Capture the cell that displays the provided text and extract its (x, y) central coordinate. 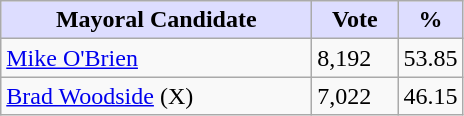
53.85 (430, 58)
7,022 (355, 96)
Mike O'Brien (156, 58)
% (430, 20)
46.15 (430, 96)
Vote (355, 20)
Brad Woodside (X) (156, 96)
8,192 (355, 58)
Mayoral Candidate (156, 20)
